Provide the [x, y] coordinate of the cell's center where the given text is located.  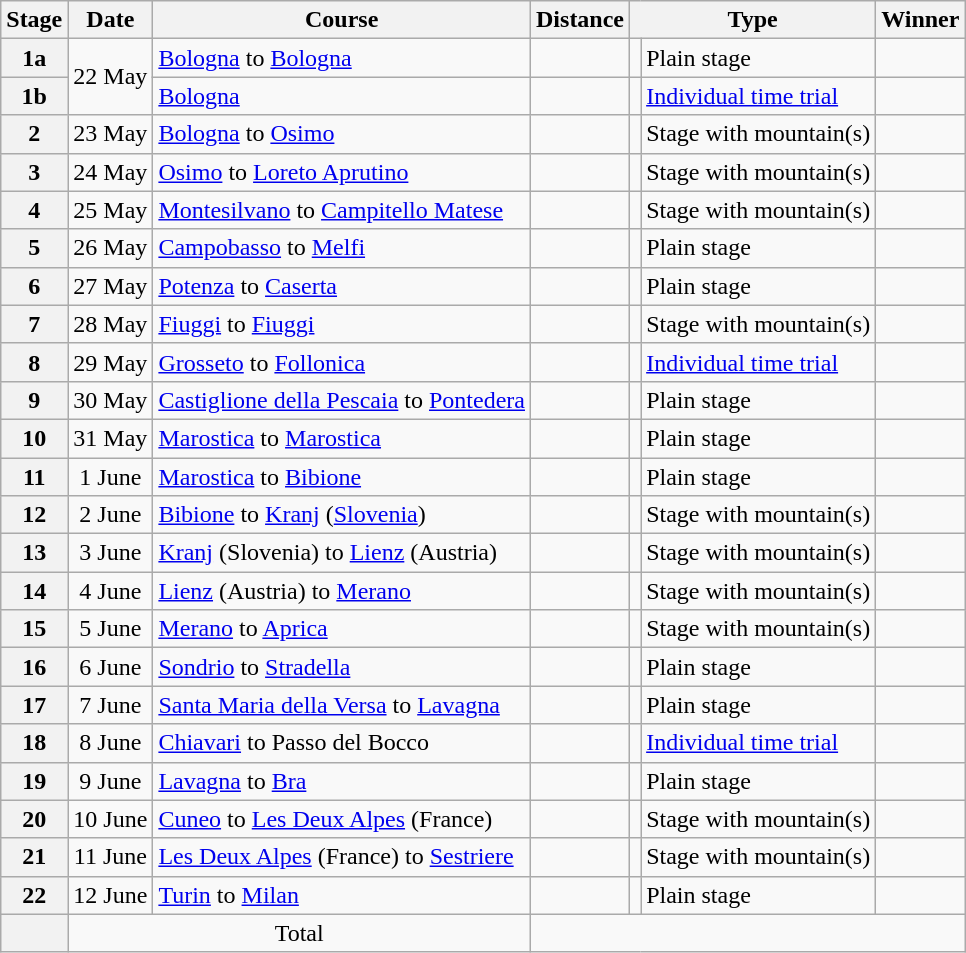
Campobasso to Melfi [342, 248]
Lienz (Austria) to Merano [342, 591]
16 [34, 667]
Grosseto to Follonica [342, 362]
Bologna to Bologna [342, 58]
Distance [580, 20]
Type [753, 20]
10 June [110, 819]
Marostica to Marostica [342, 438]
8 [34, 362]
26 May [110, 248]
1 June [110, 477]
Bibione to Kranj (Slovenia) [342, 515]
22 [34, 895]
8 June [110, 743]
1a [34, 58]
Kranj (Slovenia) to Lienz (Austria) [342, 553]
5 [34, 248]
30 May [110, 400]
6 [34, 286]
Les Deux Alpes (France) to Sestriere [342, 857]
2 June [110, 515]
10 [34, 438]
Merano to Aprica [342, 629]
Fiuggi to Fiuggi [342, 324]
6 June [110, 667]
9 [34, 400]
Turin to Milan [342, 895]
24 May [110, 172]
28 May [110, 324]
25 May [110, 210]
12 [34, 515]
31 May [110, 438]
Santa Maria della Versa to Lavagna [342, 705]
4 June [110, 591]
15 [34, 629]
Chiavari to Passo del Bocco [342, 743]
18 [34, 743]
19 [34, 781]
11 June [110, 857]
5 June [110, 629]
27 May [110, 286]
Course [342, 20]
12 June [110, 895]
14 [34, 591]
23 May [110, 134]
21 [34, 857]
7 June [110, 705]
Cuneo to Les Deux Alpes (France) [342, 819]
Winner [920, 20]
Potenza to Caserta [342, 286]
3 June [110, 553]
Osimo to Loreto Aprutino [342, 172]
Stage [34, 20]
11 [34, 477]
20 [34, 819]
17 [34, 705]
Marostica to Bibione [342, 477]
3 [34, 172]
1b [34, 96]
22 May [110, 77]
Lavagna to Bra [342, 781]
Date [110, 20]
29 May [110, 362]
Bologna to Osimo [342, 134]
Total [300, 933]
13 [34, 553]
Castiglione della Pescaia to Pontedera [342, 400]
Montesilvano to Campitello Matese [342, 210]
7 [34, 324]
Bologna [342, 96]
9 June [110, 781]
Sondrio to Stradella [342, 667]
2 [34, 134]
4 [34, 210]
